Capture the cell that displays the provided text and extract its [X, Y] central coordinate. 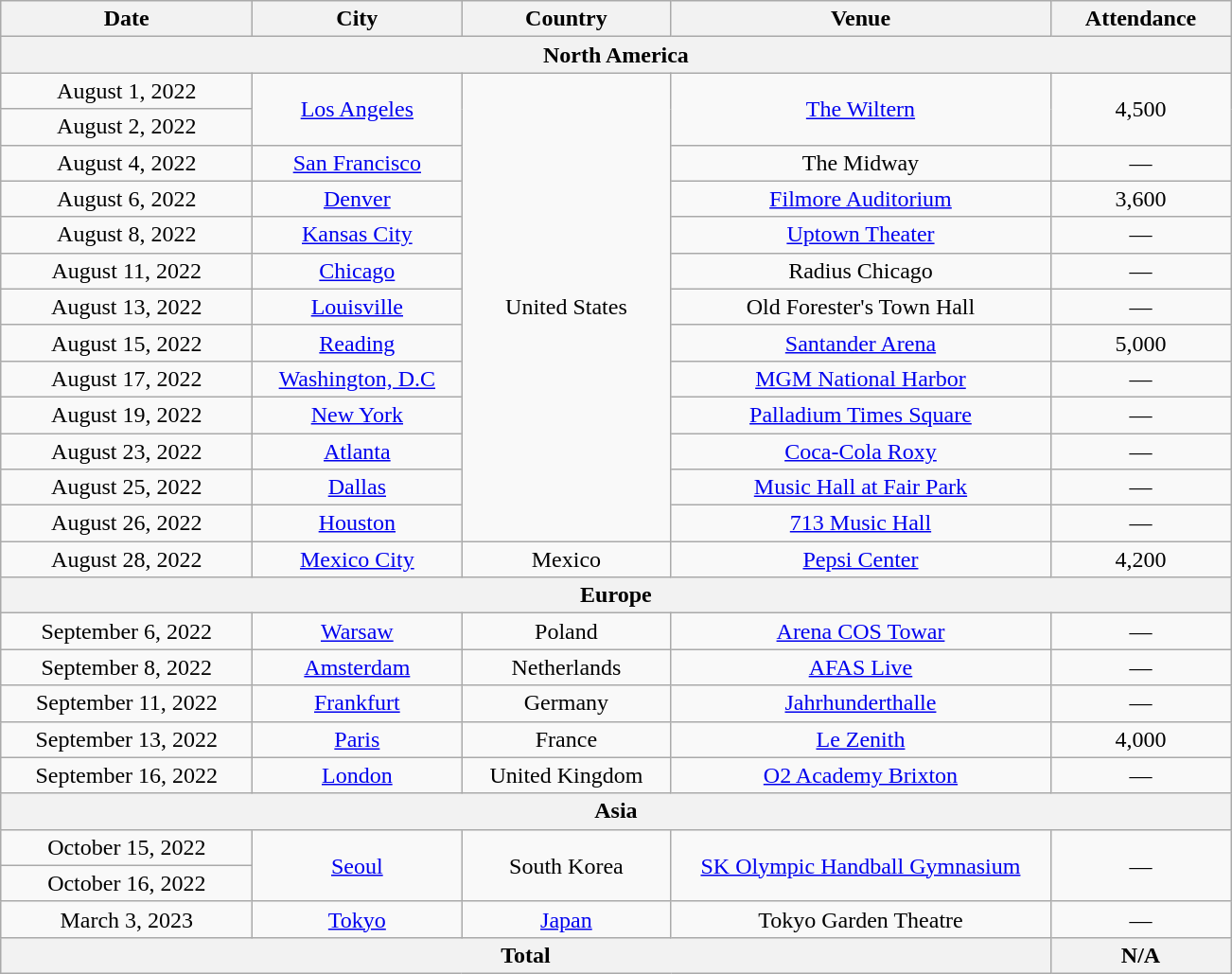
Dallas [358, 487]
713 Music Hall [861, 523]
August 11, 2022 [127, 271]
August 17, 2022 [127, 379]
Seoul [358, 865]
Coca-Cola Roxy [861, 452]
March 3, 2023 [127, 919]
The Wiltern [861, 109]
The Midway [861, 163]
Reading [358, 343]
October 15, 2022 [127, 847]
Le Zenith [861, 739]
SK Olympic Handball Gymnasium [861, 865]
September 16, 2022 [127, 775]
Louisville [358, 307]
August 1, 2022 [127, 91]
United Kingdom [566, 775]
Chicago [358, 271]
Asia [616, 811]
South Korea [566, 865]
August 28, 2022 [127, 559]
4,500 [1141, 109]
Filmore Auditorium [861, 199]
Germany [566, 703]
San Francisco [358, 163]
Mexico City [358, 559]
Houston [358, 523]
4,200 [1141, 559]
Radius Chicago [861, 271]
September 13, 2022 [127, 739]
Washington, D.C [358, 379]
United States [566, 307]
Palladium Times Square [861, 415]
Date [127, 19]
August 19, 2022 [127, 415]
September 8, 2022 [127, 667]
August 13, 2022 [127, 307]
August 23, 2022 [127, 452]
London [358, 775]
Attendance [1141, 19]
Jahrhunderthalle [861, 703]
AFAS Live [861, 667]
Frankfurt [358, 703]
August 26, 2022 [127, 523]
Tokyo Garden Theatre [861, 919]
August 15, 2022 [127, 343]
MGM National Harbor [861, 379]
Mexico [566, 559]
North America [616, 55]
Amsterdam [358, 667]
Netherlands [566, 667]
Paris [358, 739]
O2 Academy Brixton [861, 775]
Warsaw [358, 631]
September 6, 2022 [127, 631]
Kansas City [358, 235]
Total [526, 955]
August 25, 2022 [127, 487]
Uptown Theater [861, 235]
August 8, 2022 [127, 235]
October 16, 2022 [127, 883]
Music Hall at Fair Park [861, 487]
Atlanta [358, 452]
N/A [1141, 955]
5,000 [1141, 343]
August 2, 2022 [127, 127]
New York [358, 415]
4,000 [1141, 739]
France [566, 739]
Tokyo [358, 919]
Old Forester's Town Hall [861, 307]
Santander Arena [861, 343]
City [358, 19]
Europe [616, 595]
Los Angeles [358, 109]
Japan [566, 919]
Venue [861, 19]
3,600 [1141, 199]
Poland [566, 631]
Arena COS Towar [861, 631]
August 4, 2022 [127, 163]
August 6, 2022 [127, 199]
September 11, 2022 [127, 703]
Denver [358, 199]
Pepsi Center [861, 559]
Country [566, 19]
